Determine the (X, Y) coordinate at the center of the cell enclosing the given text.  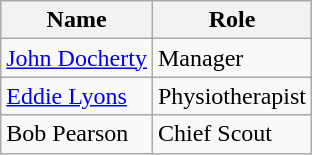
Chief Scout (232, 134)
Name (77, 20)
Manager (232, 58)
Physiotherapist (232, 96)
Role (232, 20)
Eddie Lyons (77, 96)
John Docherty (77, 58)
Bob Pearson (77, 134)
